Extract the [x, y] coordinate from the center of the cell holding the provided text.  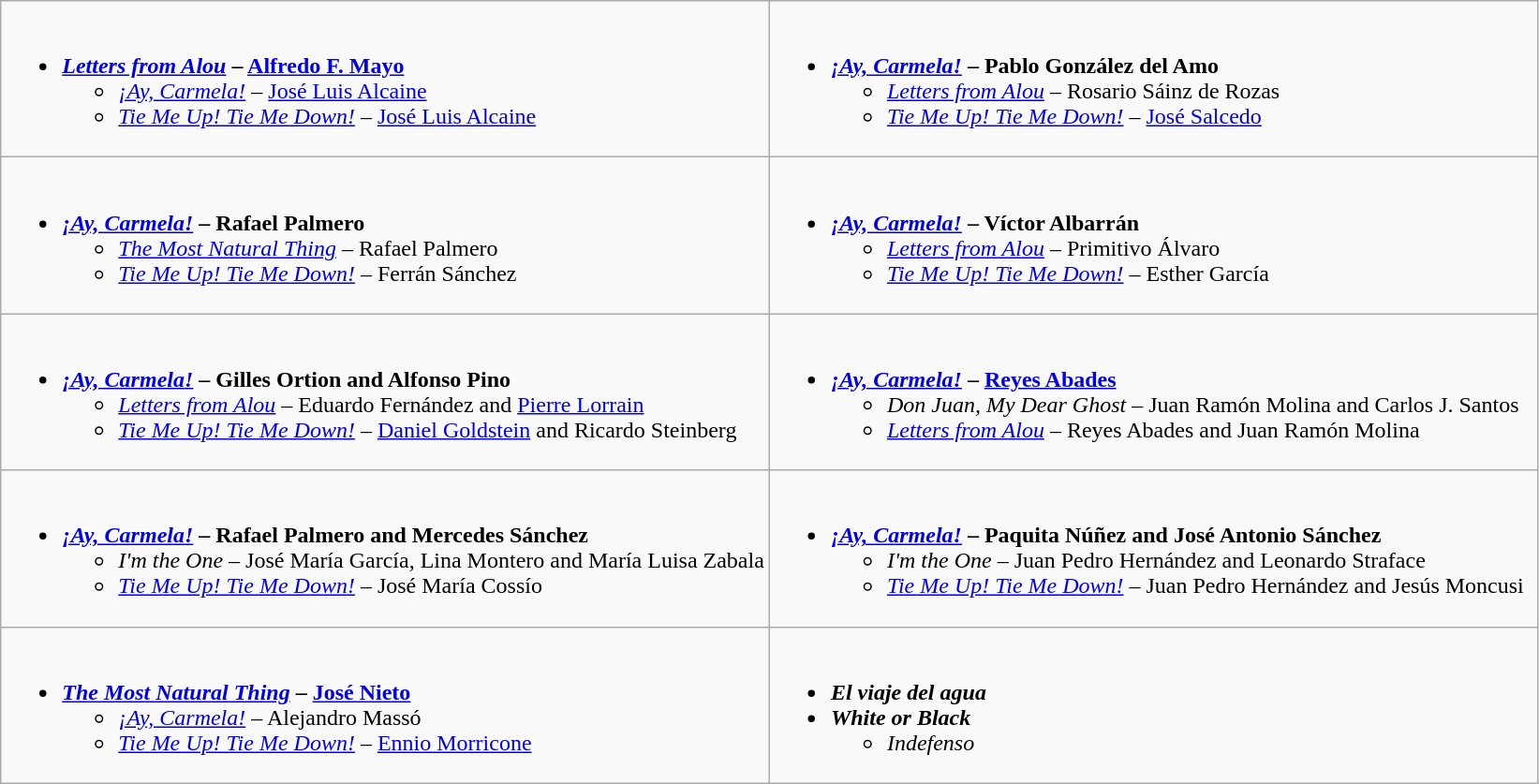
¡Ay, Carmela! – Pablo González del AmoLetters from Alou – Rosario Sáinz de RozasTie Me Up! Tie Me Down! – José Salcedo [1154, 79]
The Most Natural Thing – José Nieto¡Ay, Carmela! – Alejandro MassóTie Me Up! Tie Me Down! – Ennio Morricone [386, 704]
Letters from Alou – Alfredo F. Mayo ¡Ay, Carmela! – José Luis AlcaineTie Me Up! Tie Me Down! – José Luis Alcaine [386, 79]
¡Ay, Carmela! – Víctor AlbarránLetters from Alou – Primitivo ÁlvaroTie Me Up! Tie Me Down! – Esther García [1154, 236]
El viaje del agua White or BlackIndefenso [1154, 704]
¡Ay, Carmela! – Rafael PalmeroThe Most Natural Thing – Rafael PalmeroTie Me Up! Tie Me Down! – Ferrán Sánchez [386, 236]
¡Ay, Carmela! – Reyes AbadesDon Juan, My Dear Ghost – Juan Ramón Molina and Carlos J. SantosLetters from Alou – Reyes Abades and Juan Ramón Molina [1154, 392]
